Search for the cell housing the specified text and yield its [X, Y] center coordinate. 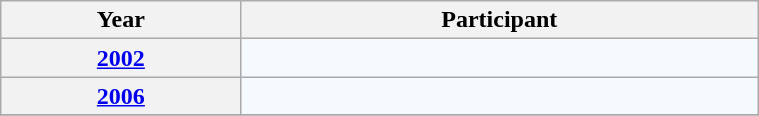
2006 [121, 96]
Participant [500, 20]
Year [121, 20]
2002 [121, 58]
